Return [X, Y] of the center of cell containing provided text 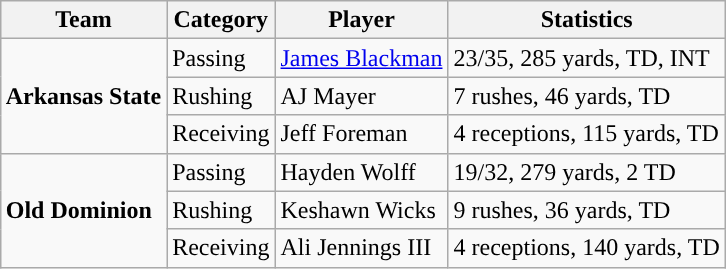
Old Dominion [83, 210]
Hayden Wolff [362, 172]
Arkansas State [83, 96]
Statistics [586, 20]
4 receptions, 140 yards, TD [586, 248]
23/35, 285 yards, TD, INT [586, 58]
7 rushes, 46 yards, TD [586, 96]
Ali Jennings III [362, 248]
Keshawn Wicks [362, 210]
James Blackman [362, 58]
19/32, 279 yards, 2 TD [586, 172]
Jeff Foreman [362, 134]
Category [221, 20]
AJ Mayer [362, 96]
Team [83, 20]
9 rushes, 36 yards, TD [586, 210]
Player [362, 20]
4 receptions, 115 yards, TD [586, 134]
